Capture the cell that displays the provided text and extract its [x, y] central coordinate. 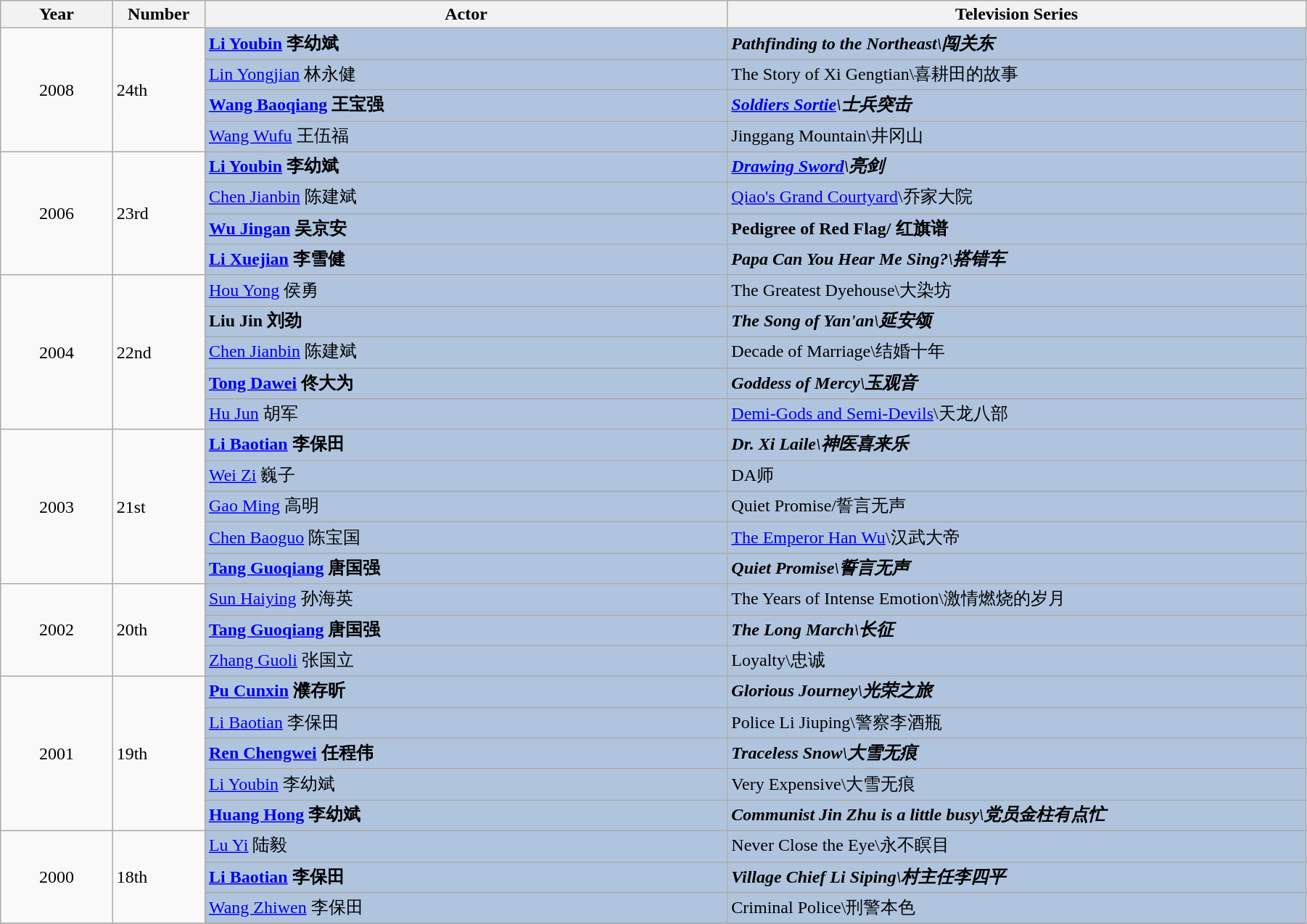
Year [57, 15]
2004 [57, 352]
Hu Jun 胡军 [466, 415]
The Long March\长征 [1017, 631]
Police Li Jiuping\警察李酒瓶 [1017, 722]
The Years of Intense Emotion\激情燃烧的岁月 [1017, 599]
Traceless Snow\大雪无痕 [1017, 754]
21st [158, 506]
Qiao's Grand Courtyard\乔家大院 [1017, 199]
Tong Dawei 佟大为 [466, 383]
Hou Yong 侯勇 [466, 290]
Loyalty\忠诚 [1017, 661]
Soldiers Sortie\士兵突击 [1017, 106]
Decade of Marriage\结婚十年 [1017, 352]
2006 [57, 213]
Gao Ming 高明 [466, 506]
2008 [57, 90]
20th [158, 630]
Goddess of Mercy\玉观音 [1017, 383]
The Greatest Dyehouse\大染坊 [1017, 290]
24th [158, 90]
Communist Jin Zhu is a little busy\党员金柱有点忙 [1017, 815]
Zhang Guoli 张国立 [466, 661]
22nd [158, 352]
Chen Baoguo 陈宝国 [466, 538]
Actor [466, 15]
23rd [158, 213]
Wang Zhiwen 李保田 [466, 908]
Huang Hong 李幼斌 [466, 815]
Ren Chengwei 任程伟 [466, 754]
Wei Zi 巍子 [466, 476]
2001 [57, 754]
Papa Can You Hear Me Sing?\搭错车 [1017, 260]
Village Chief Li Siping\村主任李四平 [1017, 878]
Pu Cunxin 濮存昕 [466, 692]
Dr. Xi Laile\神医喜来乐 [1017, 445]
The Song of Yan'an\延安颂 [1017, 322]
Wang Wufu 王伍福 [466, 136]
Jinggang Mountain\井冈山 [1017, 136]
2003 [57, 506]
Drawing Sword\亮剑 [1017, 167]
2002 [57, 630]
Liu Jin 刘劲 [466, 322]
Criminal Police\刑警本色 [1017, 908]
The Emperor Han Wu\汉武大帝 [1017, 538]
Li Xuejian 李雪健 [466, 260]
19th [158, 754]
Glorious Journey\光荣之旅 [1017, 692]
2000 [57, 877]
Wu Jingan 吴京安 [466, 229]
Television Series [1017, 15]
Quiet Promise\誓言无声 [1017, 569]
Number [158, 15]
Quiet Promise/誓言无声 [1017, 506]
Pedigree of Red Flag/ 红旗谱 [1017, 229]
Lin Yongjian 林永健 [466, 74]
Never Close the Eye\永不瞑目 [1017, 846]
Lu Yi 陆毅 [466, 846]
DA师 [1017, 476]
Demi-Gods and Semi-Devils\天龙八部 [1017, 415]
Very Expensive\大雪无痕 [1017, 785]
The Story of Xi Gengtian\喜耕田的故事 [1017, 74]
Pathfinding to the Northeast\闯关东 [1017, 44]
18th [158, 877]
Sun Haiying 孙海英 [466, 599]
Wang Baoqiang 王宝强 [466, 106]
